Capture the cell that displays the provided text and extract its [X, Y] central coordinate. 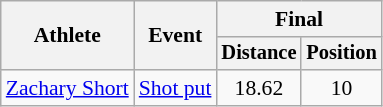
Event [176, 36]
18.62 [258, 88]
Position [341, 54]
10 [341, 88]
Shot put [176, 88]
Zachary Short [68, 88]
Athlete [68, 36]
Final [298, 19]
Distance [258, 54]
